Identify which cell holds the provided text, then report its [x, y] central coordinate. 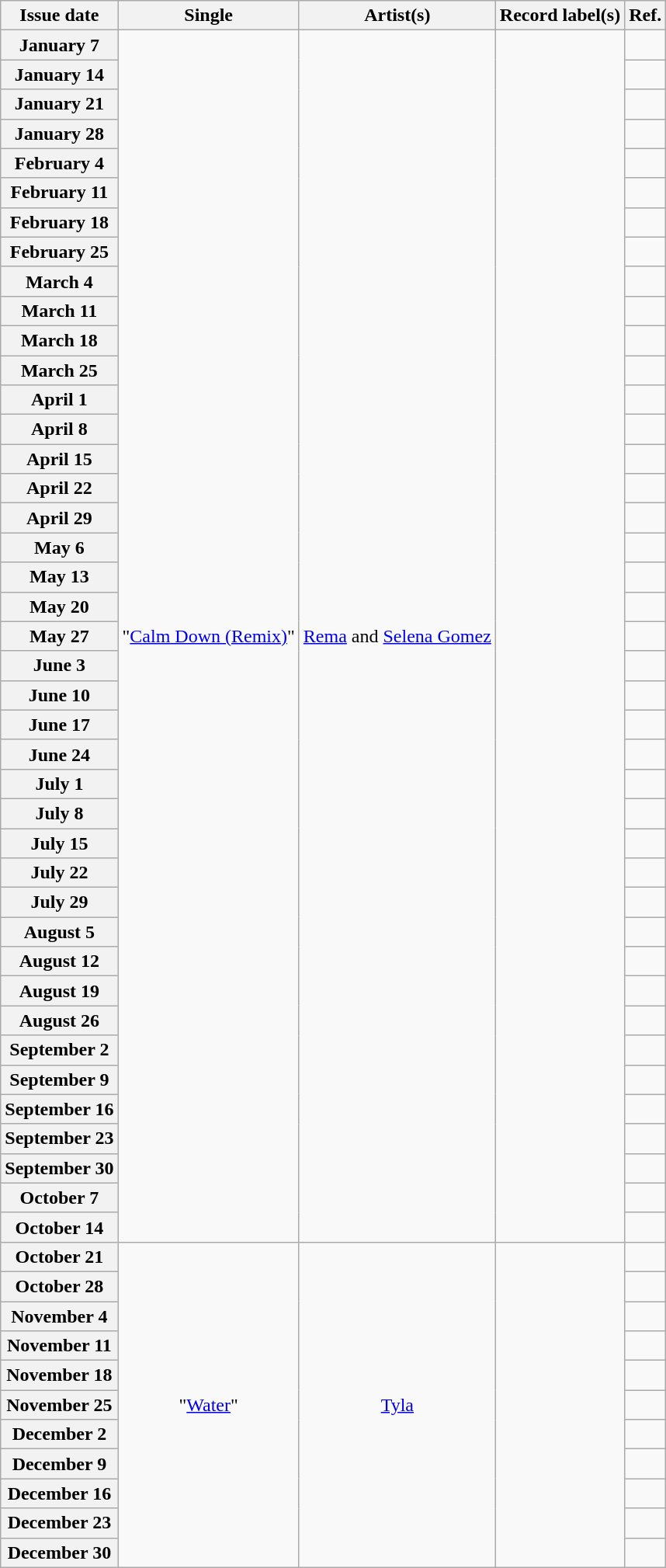
May 27 [59, 636]
September 23 [59, 1139]
November 25 [59, 1405]
December 2 [59, 1434]
March 11 [59, 311]
February 25 [59, 252]
Artist(s) [397, 16]
June 17 [59, 725]
September 30 [59, 1168]
May 6 [59, 548]
August 12 [59, 961]
January 21 [59, 104]
September 16 [59, 1109]
March 25 [59, 370]
July 1 [59, 784]
April 29 [59, 518]
December 23 [59, 1523]
April 22 [59, 488]
November 11 [59, 1346]
December 16 [59, 1493]
August 19 [59, 991]
November 4 [59, 1316]
December 9 [59, 1464]
January 7 [59, 45]
April 15 [59, 459]
July 22 [59, 873]
Issue date [59, 16]
October 14 [59, 1227]
February 4 [59, 163]
"Water" [208, 1404]
October 28 [59, 1286]
July 29 [59, 902]
May 20 [59, 607]
February 18 [59, 222]
April 8 [59, 429]
May 13 [59, 577]
March 18 [59, 340]
October 7 [59, 1198]
October 21 [59, 1257]
December 30 [59, 1552]
Rema and Selena Gomez [397, 637]
June 3 [59, 666]
Single [208, 16]
January 28 [59, 134]
November 18 [59, 1375]
Record label(s) [560, 16]
Tyla [397, 1404]
July 15 [59, 843]
February 11 [59, 193]
"Calm Down (Remix)" [208, 637]
April 1 [59, 400]
August 5 [59, 932]
March 4 [59, 281]
September 9 [59, 1080]
August 26 [59, 1020]
Ref. [646, 16]
January 14 [59, 75]
June 24 [59, 754]
June 10 [59, 695]
July 8 [59, 813]
September 2 [59, 1050]
